Locate the cell with the specified text and output its [X, Y] center coordinate. 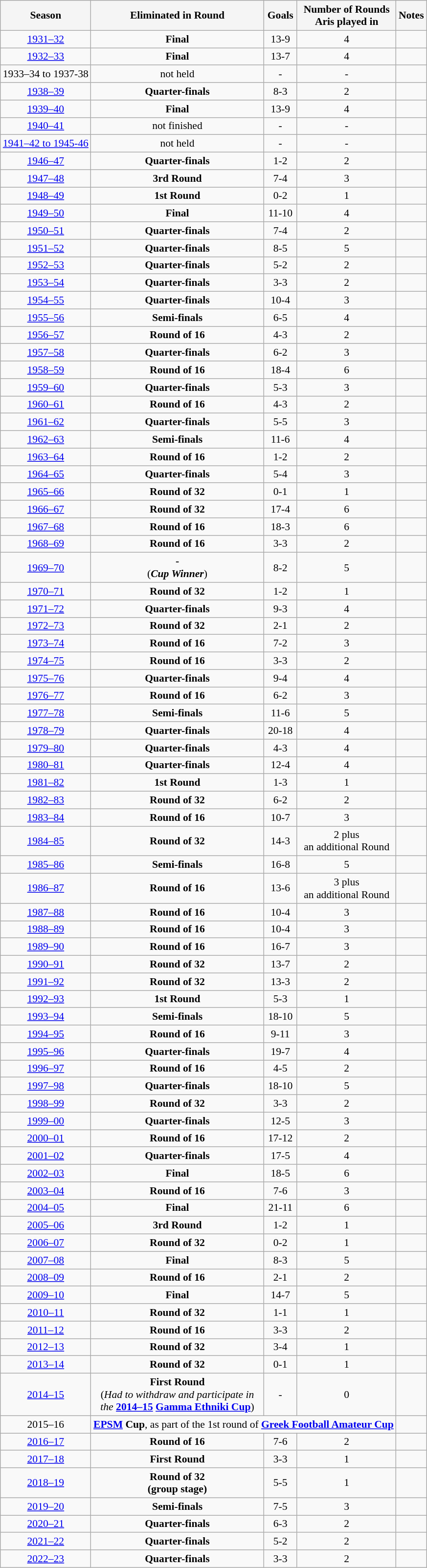
1962–63 [46, 440]
1953–54 [46, 283]
not finished [177, 126]
1959–60 [46, 387]
2015–16 [46, 1424]
9-11 [280, 1034]
1998–99 [46, 1104]
2019–20 [46, 1506]
2 plusan additional Round [346, 841]
1984–85 [46, 841]
1974–75 [46, 661]
4-5 [280, 1069]
2014–15 [46, 1395]
1933–34 to 1937-38 [46, 74]
2002–03 [46, 1173]
1968–69 [46, 544]
2009–10 [46, 1295]
1952–53 [46, 265]
2012–13 [46, 1347]
1965–66 [46, 492]
1970–71 [46, 591]
Number of RoundsAris played in [346, 16]
1958–59 [46, 370]
2006–07 [46, 1243]
1941–42 to 1945-46 [46, 144]
12-4 [280, 765]
7-5 [280, 1506]
1956–57 [46, 335]
1989–90 [46, 947]
-(Cup Winner) [177, 568]
1947–48 [46, 178]
1987–88 [46, 912]
2010–11 [46, 1312]
17-5 [280, 1156]
1964–65 [46, 474]
1940–41 [46, 126]
19-7 [280, 1052]
2011–12 [46, 1330]
12-5 [280, 1121]
14-7 [280, 1295]
1979–80 [46, 748]
1991–92 [46, 982]
2007–08 [46, 1260]
1-1 [280, 1312]
1983–84 [46, 817]
1973–74 [46, 644]
2001–02 [46, 1156]
5-4 [280, 474]
2013–14 [46, 1365]
1978–79 [46, 730]
11-10 [280, 214]
Season [46, 16]
9-3 [280, 609]
9-4 [280, 678]
7-2 [280, 644]
18-4 [280, 370]
EPSM Cup, as part of the 1st round of Greek Football Amateur Cup [244, 1424]
13-6 [280, 888]
1950–51 [46, 231]
14-3 [280, 841]
1969–70 [46, 568]
1994–95 [46, 1034]
1990–91 [46, 965]
2000–01 [46, 1138]
1967–68 [46, 527]
3-4 [280, 1347]
18-5 [280, 1173]
1939–40 [46, 109]
1955–56 [46, 318]
1995–96 [46, 1052]
16-8 [280, 865]
Goals [280, 16]
17-4 [280, 509]
8-2 [280, 568]
1981–82 [46, 783]
2018–19 [46, 1482]
1961–62 [46, 422]
1971–72 [46, 609]
1996–97 [46, 1069]
Notes [411, 16]
2008–09 [46, 1278]
2020–21 [46, 1524]
First Round(Had to withdraw and participate inthe 2014–15 Gamma Ethniki Cup) [177, 1395]
2004–05 [46, 1208]
13-3 [280, 982]
6-3 [280, 1524]
1946–47 [46, 161]
1948–49 [46, 196]
2017–18 [46, 1460]
1932–33 [46, 57]
1954–55 [46, 301]
1960–61 [46, 405]
17-12 [280, 1138]
8-5 [280, 248]
20-18 [280, 730]
1975–76 [46, 678]
1993–94 [46, 1017]
1963–64 [46, 457]
2022–23 [46, 1559]
2003–04 [46, 1191]
2021–22 [46, 1542]
21-11 [280, 1208]
1972–73 [46, 626]
1966–67 [46, 509]
1997–98 [46, 1086]
1992–93 [46, 999]
1999–00 [46, 1121]
0 [346, 1395]
2005–06 [46, 1225]
16-7 [280, 947]
2016–17 [46, 1442]
1982–83 [46, 800]
10-7 [280, 817]
First Round [177, 1460]
1949–50 [46, 214]
1976–77 [46, 696]
1-3 [280, 783]
18-3 [280, 527]
6-5 [280, 318]
Eliminated in Round [177, 16]
1938–39 [46, 91]
1980–81 [46, 765]
Round of 32(group stage) [177, 1482]
3 plusan additional Round [346, 888]
1986–87 [46, 888]
1957–58 [46, 353]
1977–78 [46, 713]
1988–89 [46, 929]
1931–32 [46, 39]
1951–52 [46, 248]
1985–86 [46, 865]
